Return [x, y] of the center of cell containing provided text 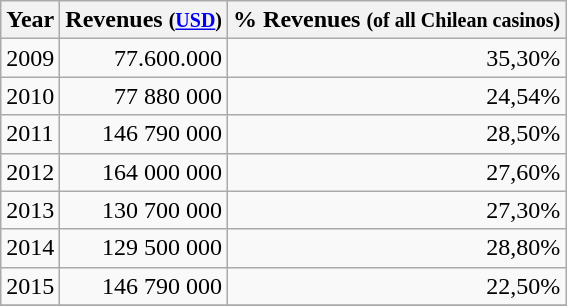
2013 [30, 210]
Year [30, 20]
27,30% [397, 210]
22,50% [397, 286]
77.600.000 [144, 58]
28,80% [397, 248]
2010 [30, 96]
2011 [30, 134]
77 880 000 [144, 96]
2015 [30, 286]
129 500 000 [144, 248]
2014 [30, 248]
2012 [30, 172]
27,60% [397, 172]
164 000 000 [144, 172]
28,50% [397, 134]
35,30% [397, 58]
% Revenues (of all Chilean casinos) [397, 20]
24,54% [397, 96]
2009 [30, 58]
130 700 000 [144, 210]
Revenues (USD) [144, 20]
